Return the (x, y) coordinate for the center point of the cell that contains the specified text.  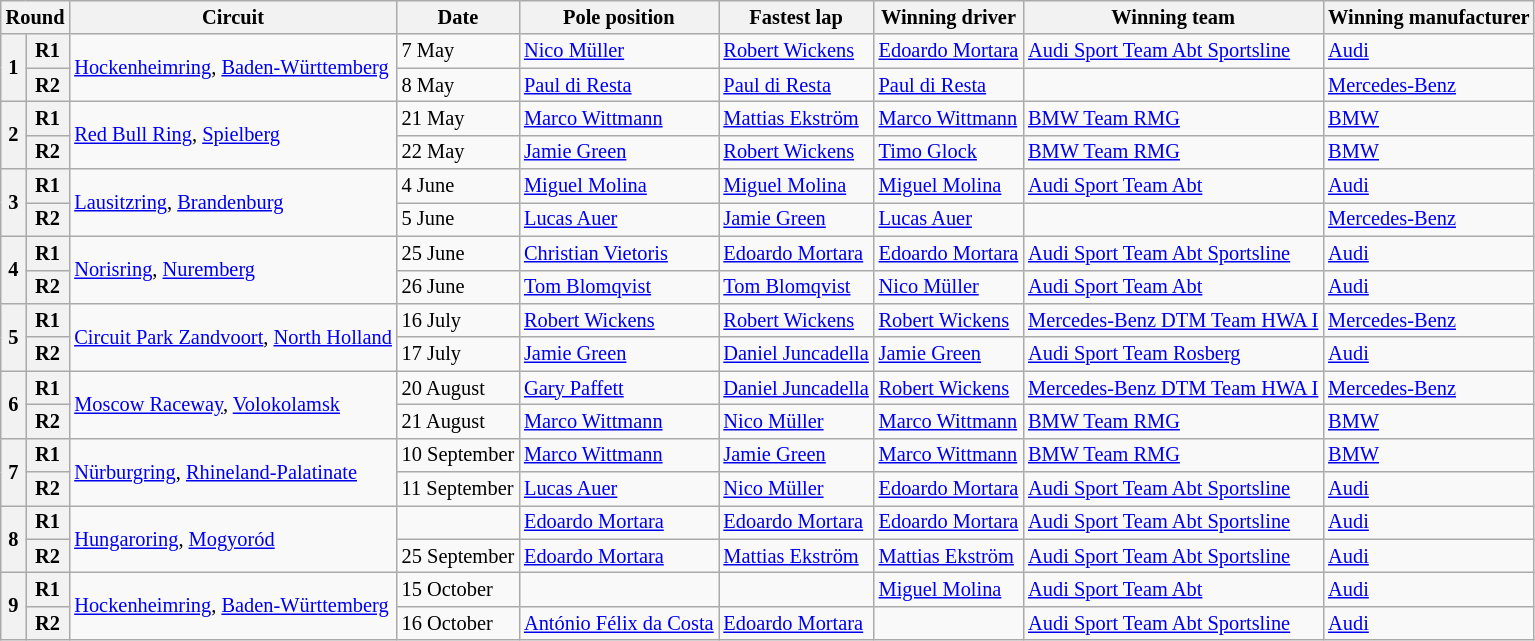
16 October (458, 623)
Pole position (618, 17)
6 (14, 404)
Moscow Raceway, Volokolamsk (232, 404)
Winning manufacturer (1428, 17)
15 October (458, 589)
Round (36, 17)
Timo Glock (949, 152)
Norisring, Nuremberg (232, 270)
8 (14, 538)
21 August (458, 421)
Circuit Park Zandvoort, North Holland (232, 336)
3 (14, 202)
Nürburgring, Rhineland-Palatinate (232, 472)
Winning driver (949, 17)
1 (14, 68)
11 September (458, 489)
Circuit (232, 17)
Hungaroring, Mogyoród (232, 538)
Winning team (1173, 17)
Audi Sport Team Rosberg (1173, 354)
16 July (458, 320)
5 (14, 336)
Red Bull Ring, Spielberg (232, 134)
Date (458, 17)
Gary Paffett (618, 388)
2 (14, 134)
Christian Vietoris (618, 253)
21 May (458, 118)
22 May (458, 152)
Fastest lap (796, 17)
20 August (458, 388)
4 (14, 270)
5 June (458, 219)
17 July (458, 354)
25 June (458, 253)
António Félix da Costa (618, 623)
9 (14, 606)
7 May (458, 51)
8 May (458, 85)
7 (14, 472)
Lausitzring, Brandenburg (232, 202)
4 June (458, 186)
10 September (458, 455)
26 June (458, 287)
25 September (458, 556)
